Locate the cell with the specified text and output its (x, y) center coordinate. 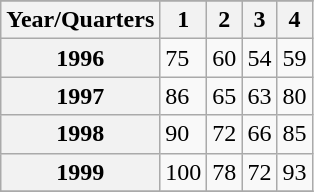
Year/Quarters (80, 20)
1998 (80, 134)
78 (224, 172)
86 (184, 96)
2 (224, 20)
63 (260, 96)
65 (224, 96)
59 (294, 58)
100 (184, 172)
85 (294, 134)
3 (260, 20)
1997 (80, 96)
66 (260, 134)
93 (294, 172)
1 (184, 20)
1996 (80, 58)
1999 (80, 172)
90 (184, 134)
60 (224, 58)
80 (294, 96)
54 (260, 58)
4 (294, 20)
75 (184, 58)
